Identify which cell holds the provided text, then report its (X, Y) central coordinate. 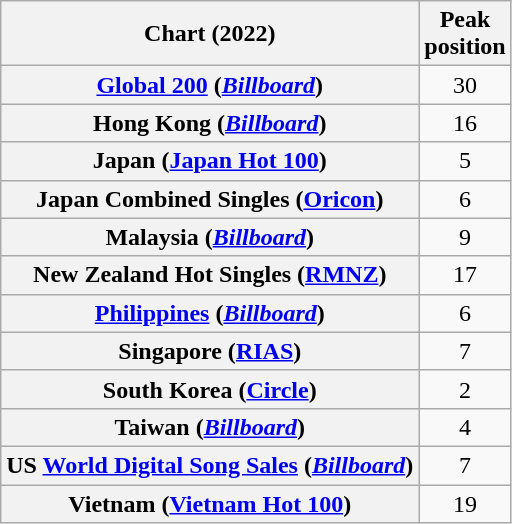
Taiwan (Billboard) (210, 427)
Global 200 (Billboard) (210, 85)
Peakposition (465, 34)
5 (465, 161)
Vietnam (Vietnam Hot 100) (210, 503)
9 (465, 237)
Japan Combined Singles (Oricon) (210, 199)
17 (465, 275)
Singapore (RIAS) (210, 351)
16 (465, 123)
2 (465, 389)
Chart (2022) (210, 34)
19 (465, 503)
Hong Kong (Billboard) (210, 123)
New Zealand Hot Singles (RMNZ) (210, 275)
4 (465, 427)
Japan (Japan Hot 100) (210, 161)
US World Digital Song Sales (Billboard) (210, 465)
Malaysia (Billboard) (210, 237)
30 (465, 85)
South Korea (Circle) (210, 389)
Philippines (Billboard) (210, 313)
